Capture the cell that displays the provided text and extract its [x, y] central coordinate. 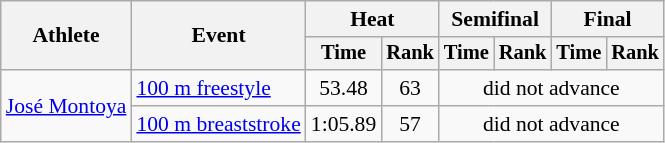
100 m freestyle [218, 88]
63 [410, 88]
53.48 [344, 88]
57 [410, 124]
Heat [372, 19]
Athlete [66, 36]
100 m breaststroke [218, 124]
Event [218, 36]
1:05.89 [344, 124]
Final [607, 19]
José Montoya [66, 106]
Semifinal [495, 19]
